Identify which cell holds the provided text, then report its [x, y] central coordinate. 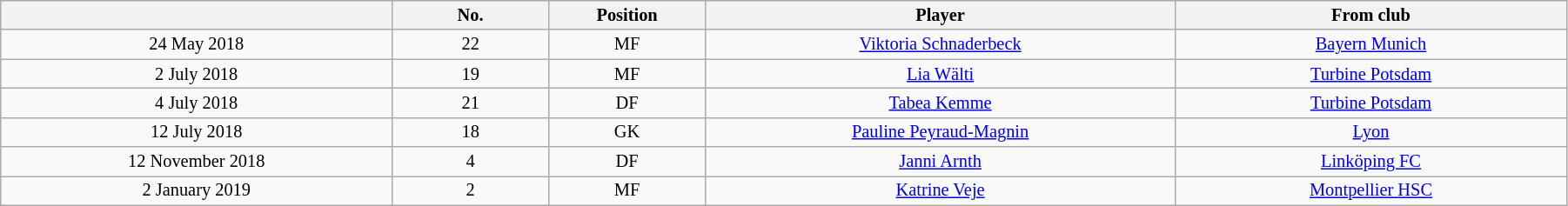
Montpellier HSC [1371, 190]
2 [471, 190]
Viktoria Schnaderbeck [941, 44]
19 [471, 74]
4 [471, 162]
24 May 2018 [197, 44]
Lyon [1371, 132]
4 July 2018 [197, 103]
From club [1371, 15]
No. [471, 15]
Linköping FC [1371, 162]
Pauline Peyraud-Magnin [941, 132]
22 [471, 44]
21 [471, 103]
GK [627, 132]
Bayern Munich [1371, 44]
Tabea Kemme [941, 103]
Janni Arnth [941, 162]
12 November 2018 [197, 162]
Katrine Veje [941, 190]
2 July 2018 [197, 74]
12 July 2018 [197, 132]
18 [471, 132]
Position [627, 15]
Player [941, 15]
Lia Wälti [941, 74]
2 January 2019 [197, 190]
